Determine the [x, y] coordinate at the center of the cell enclosing the given text.  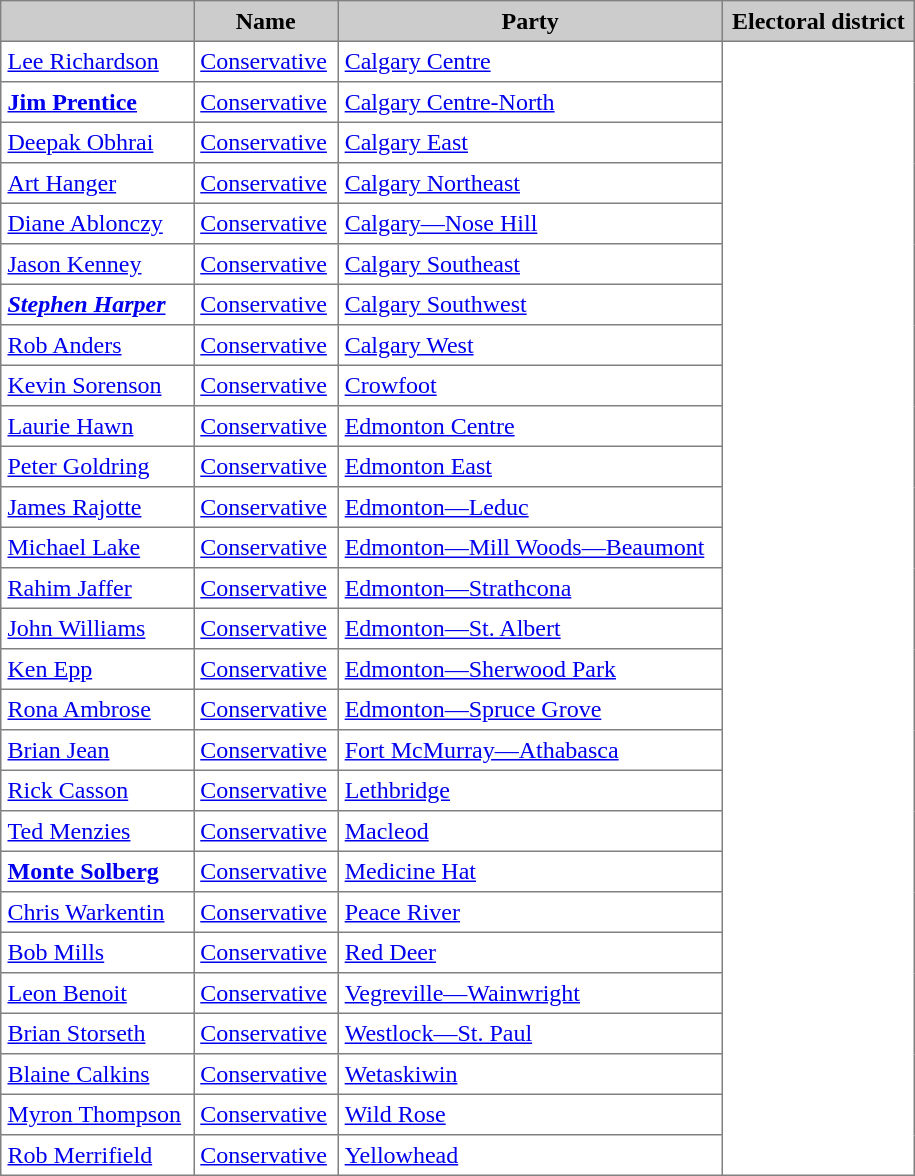
Lee Richardson [98, 61]
Rick Casson [98, 790]
Macleod [530, 831]
Edmonton East [530, 466]
Edmonton—Leduc [530, 507]
Stephen Harper [98, 304]
Peter Goldring [98, 466]
Leon Benoit [98, 993]
Electoral district [818, 21]
Calgary East [530, 142]
Party [530, 21]
Monte Solberg [98, 871]
Laurie Hawn [98, 426]
Calgary Southeast [530, 264]
Ted Menzies [98, 831]
Edmonton—Spruce Grove [530, 709]
Calgary Centre-North [530, 102]
Name [266, 21]
Deepak Obhrai [98, 142]
Kevin Sorenson [98, 385]
Chris Warkentin [98, 912]
Bob Mills [98, 952]
Calgary—Nose Hill [530, 223]
Calgary West [530, 345]
Calgary Northeast [530, 183]
Blaine Calkins [98, 1074]
Calgary Centre [530, 61]
Diane Ablonczy [98, 223]
Rahim Jaffer [98, 588]
Art Hanger [98, 183]
Medicine Hat [530, 871]
Wild Rose [530, 1114]
Crowfoot [530, 385]
Jim Prentice [98, 102]
Wetaskiwin [530, 1074]
Westlock—St. Paul [530, 1033]
Edmonton—Strathcona [530, 588]
Fort McMurray—Athabasca [530, 750]
Jason Kenney [98, 264]
Yellowhead [530, 1155]
Brian Jean [98, 750]
Rona Ambrose [98, 709]
John Williams [98, 628]
Michael Lake [98, 547]
Peace River [530, 912]
Rob Merrifield [98, 1155]
Edmonton Centre [530, 426]
Vegreville—Wainwright [530, 993]
Edmonton—St. Albert [530, 628]
Red Deer [530, 952]
Brian Storseth [98, 1033]
James Rajotte [98, 507]
Edmonton—Sherwood Park [530, 669]
Edmonton—Mill Woods—Beaumont [530, 547]
Ken Epp [98, 669]
Rob Anders [98, 345]
Calgary Southwest [530, 304]
Myron Thompson [98, 1114]
Lethbridge [530, 790]
